Return the (X, Y) coordinate for the center point of the cell that contains the specified text.  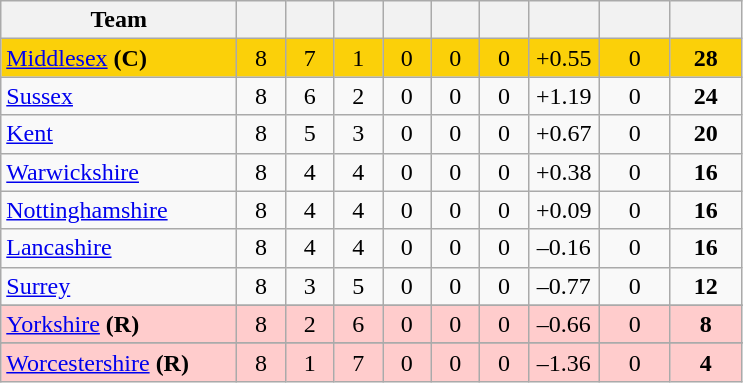
Worcestershire (R) (119, 362)
Middlesex (C) (119, 58)
–0.16 (564, 248)
Team (119, 20)
+0.09 (564, 210)
28 (706, 58)
Surrey (119, 286)
20 (706, 134)
24 (706, 96)
–1.36 (564, 362)
+0.55 (564, 58)
Kent (119, 134)
+1.19 (564, 96)
Yorkshire (R) (119, 324)
–0.77 (564, 286)
+0.67 (564, 134)
–0.66 (564, 324)
Nottinghamshire (119, 210)
Sussex (119, 96)
12 (706, 286)
+0.38 (564, 172)
Warwickshire (119, 172)
Lancashire (119, 248)
